Find where the given text appears and provide that cell's center as (x, y) coordinate. 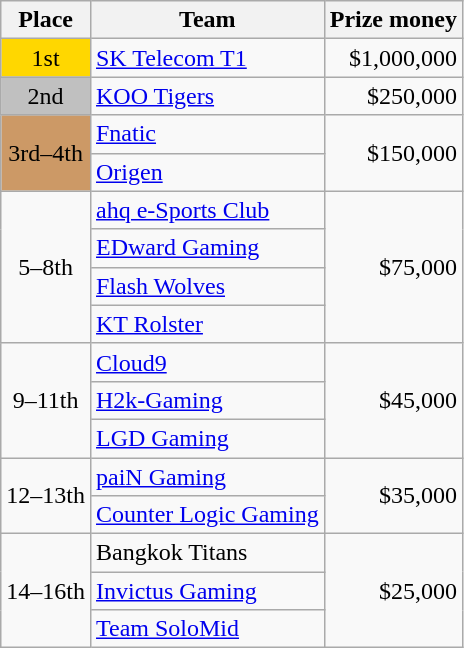
9–11th (46, 400)
Bangkok Titans (207, 553)
LGD Gaming (207, 438)
12–13th (46, 496)
Origen (207, 172)
$1,000,000 (393, 58)
$25,000 (393, 591)
$45,000 (393, 400)
5–8th (46, 267)
Team (207, 20)
2nd (46, 96)
paiN Gaming (207, 477)
Fnatic (207, 134)
SK Telecom T1 (207, 58)
14–16th (46, 591)
Counter Logic Gaming (207, 515)
H2k-Gaming (207, 400)
3rd–4th (46, 153)
Cloud9 (207, 362)
Place (46, 20)
Flash Wolves (207, 286)
$35,000 (393, 496)
ahq e-Sports Club (207, 210)
EDward Gaming (207, 248)
Prize money (393, 20)
Invictus Gaming (207, 591)
1st (46, 58)
Team SoloMid (207, 629)
$75,000 (393, 267)
KOO Tigers (207, 96)
KT Rolster (207, 324)
$250,000 (393, 96)
$150,000 (393, 153)
